Output the (X, Y) coordinate of the center of the cell containing the given text.  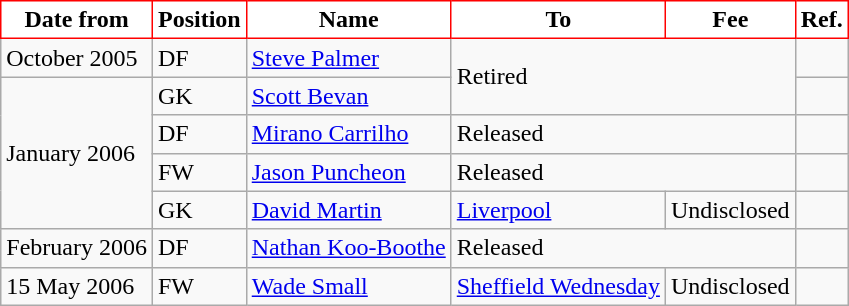
Date from (77, 20)
Name (348, 20)
Mirano Carrilho (348, 134)
Steve Palmer (348, 58)
February 2006 (77, 248)
To (558, 20)
Liverpool (558, 210)
Sheffield Wednesday (558, 286)
15 May 2006 (77, 286)
Scott Bevan (348, 96)
January 2006 (77, 153)
Retired (623, 77)
October 2005 (77, 58)
Nathan Koo-Boothe (348, 248)
David Martin (348, 210)
Position (199, 20)
Wade Small (348, 286)
Jason Puncheon (348, 172)
Ref. (822, 20)
Fee (730, 20)
